Find where the given text appears and provide that cell's center as [x, y] coordinate. 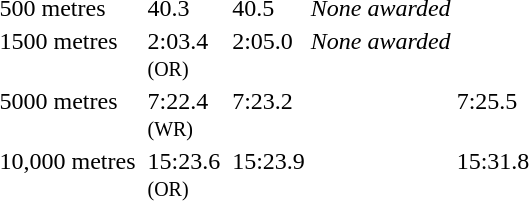
7:23.2 [269, 114]
2:05.0 [269, 54]
2:03.4(OR) [184, 54]
None awarded [380, 54]
7:22.4(WR) [184, 114]
